Return (X, Y) of the center of cell containing provided text 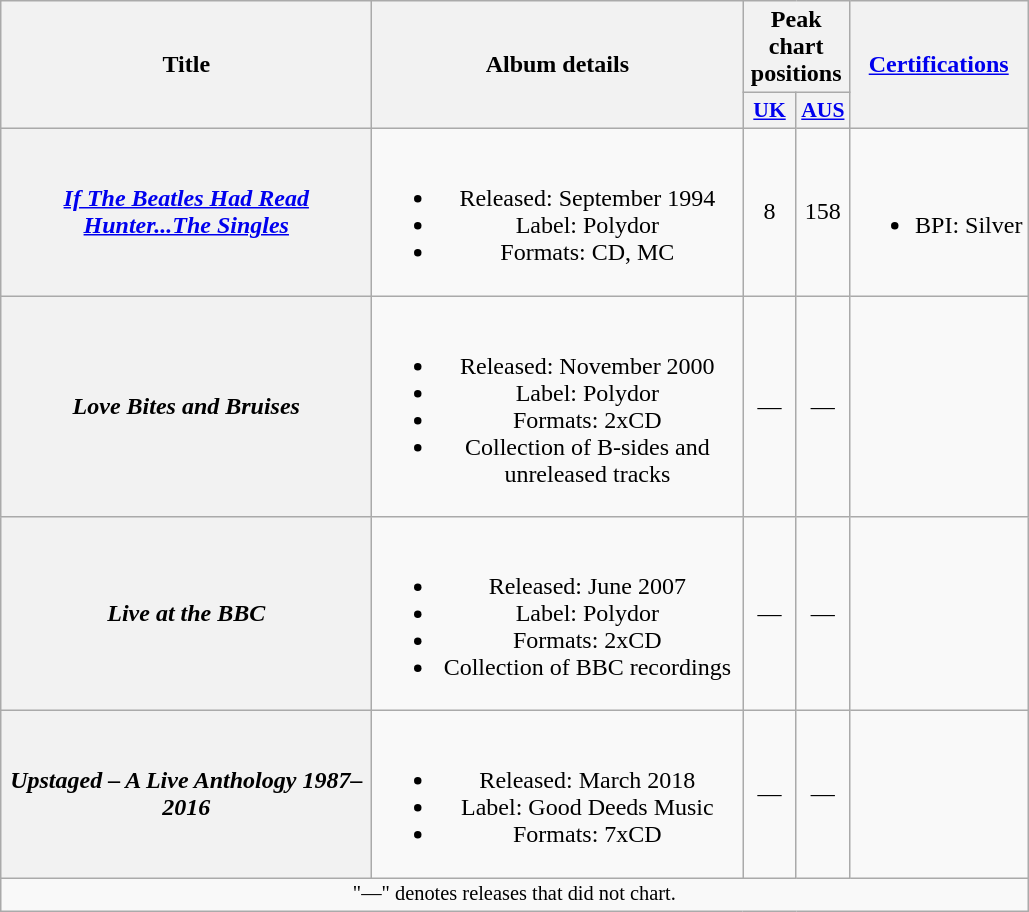
"—" denotes releases that did not chart. (514, 895)
UK (770, 111)
Released: September 1994Label: PolydorFormats: CD, MC (558, 212)
Peak chart positions (796, 47)
AUS (822, 111)
Title (186, 65)
Certifications (939, 65)
If The Beatles Had Read Hunter...The Singles (186, 212)
Released: June 2007Label: PolydorFormats: 2xCDCollection of BBC recordings (558, 614)
Album details (558, 65)
Upstaged – A Live Anthology 1987–2016 (186, 794)
Released: November 2000Label: PolydorFormats: 2xCDCollection of B-sides and unreleased tracks (558, 406)
Released: March 2018Label: Good Deeds MusicFormats: 7xCD (558, 794)
Love Bites and Bruises (186, 406)
Live at the BBC (186, 614)
BPI: Silver (939, 212)
8 (770, 212)
158 (822, 212)
